Return [X, Y] of the center of cell containing provided text 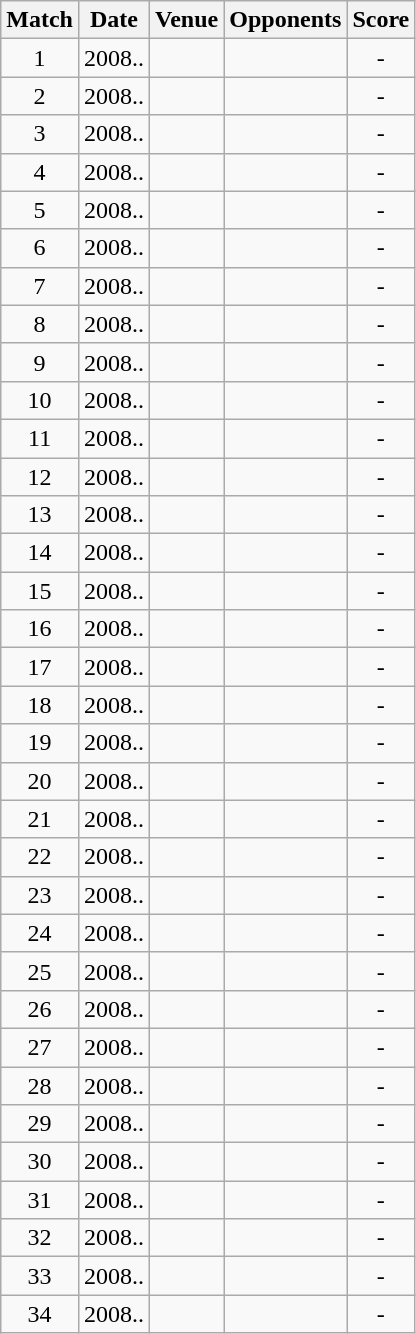
1 [40, 58]
Score [381, 20]
30 [40, 1162]
20 [40, 781]
Opponents [286, 20]
18 [40, 705]
32 [40, 1238]
15 [40, 591]
12 [40, 477]
7 [40, 286]
9 [40, 362]
27 [40, 1047]
19 [40, 743]
21 [40, 819]
4 [40, 172]
13 [40, 515]
3 [40, 134]
34 [40, 1314]
11 [40, 438]
22 [40, 857]
31 [40, 1200]
Date [114, 20]
17 [40, 667]
6 [40, 248]
Venue [187, 20]
33 [40, 1276]
28 [40, 1085]
Match [40, 20]
10 [40, 400]
5 [40, 210]
8 [40, 324]
16 [40, 629]
26 [40, 1009]
14 [40, 553]
2 [40, 96]
29 [40, 1124]
23 [40, 895]
25 [40, 971]
24 [40, 933]
